Capture the cell that displays the provided text and extract its [x, y] central coordinate. 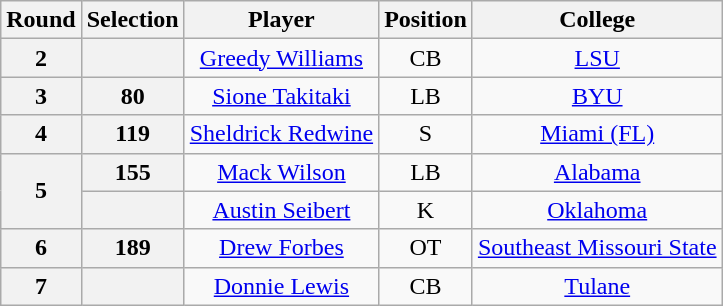
Mack Wilson [281, 172]
S [426, 134]
5 [41, 191]
189 [132, 248]
Austin Seibert [281, 210]
Round [41, 20]
7 [41, 286]
Drew Forbes [281, 248]
Selection [132, 20]
Greedy Williams [281, 58]
119 [132, 134]
2 [41, 58]
Alabama [597, 172]
BYU [597, 96]
6 [41, 248]
College [597, 20]
3 [41, 96]
OT [426, 248]
Player [281, 20]
LSU [597, 58]
Southeast Missouri State [597, 248]
Sheldrick Redwine [281, 134]
4 [41, 134]
Miami (FL) [597, 134]
Oklahoma [597, 210]
155 [132, 172]
80 [132, 96]
Tulane [597, 286]
Position [426, 20]
K [426, 210]
Donnie Lewis [281, 286]
Sione Takitaki [281, 96]
